Return the (x, y) coordinate for the center point of the cell that contains the specified text.  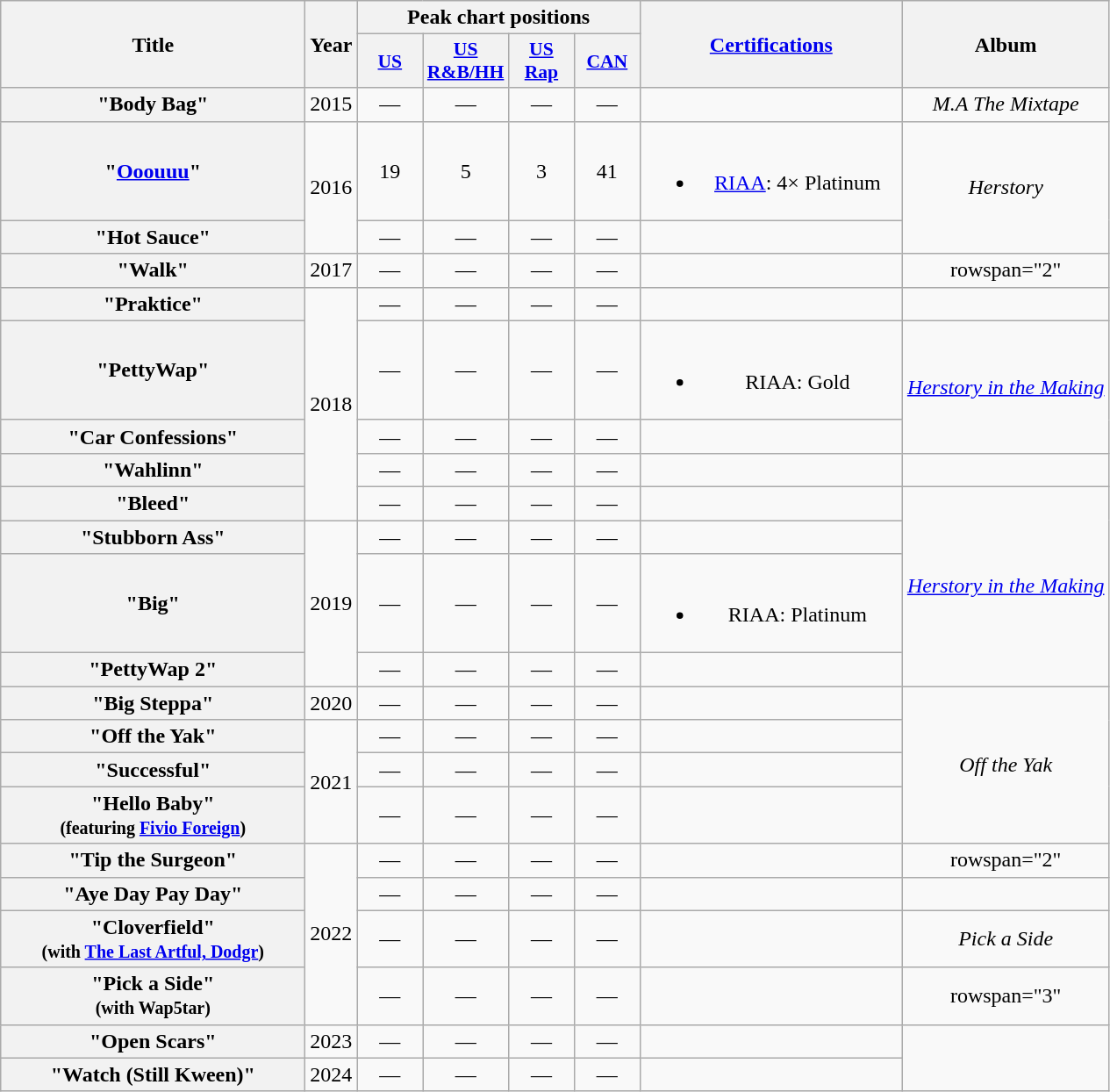
2016 (332, 188)
5 (466, 170)
Herstory (1006, 188)
"Wahlinn" (153, 470)
"Off the Yak" (153, 736)
"Tip the Surgeon" (153, 860)
rowspan="3" (1006, 995)
2019 (332, 602)
"Bleed" (153, 503)
"PettyWap" (153, 370)
2021 (332, 781)
US R&B/HH (466, 61)
Pick a Side (1006, 939)
"Pick a Side"(with Wap5tar) (153, 995)
2020 (332, 703)
41 (607, 170)
2015 (332, 104)
"PettyWap 2" (153, 670)
"Hot Sauce" (153, 237)
"Ooouuu" (153, 170)
RIAA: 4× Platinum (770, 170)
Certifications (770, 44)
"Aye Day Pay Day" (153, 894)
2018 (332, 404)
M.A The Mixtape (1006, 104)
US Rap (541, 61)
Album (1006, 44)
"Praktice" (153, 304)
"Big" (153, 604)
Title (153, 44)
Year (332, 44)
"Walk" (153, 270)
Peak chart positions (498, 18)
"Open Scars" (153, 1041)
"Successful" (153, 770)
"Stubborn Ass" (153, 536)
2023 (332, 1041)
Off the Yak (1006, 765)
US (390, 61)
RIAA: Gold (770, 370)
"Cloverfield"(with The Last Artful, Dodgr) (153, 939)
"Car Confessions" (153, 436)
"Big Steppa" (153, 703)
3 (541, 170)
19 (390, 170)
"Watch (Still Kween)" (153, 1074)
2024 (332, 1074)
CAN (607, 61)
2017 (332, 270)
"Body Bag" (153, 104)
2022 (332, 934)
"Hello Baby"(featuring Fivio Foreign) (153, 815)
RIAA: Platinum (770, 604)
